Detect which cell encompasses the target text, then output its [x, y] center coordinate. 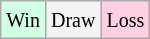
Loss [126, 20]
Draw [72, 20]
Win [24, 20]
